Determine the (X, Y) coordinate at the center of the cell enclosing the given text.  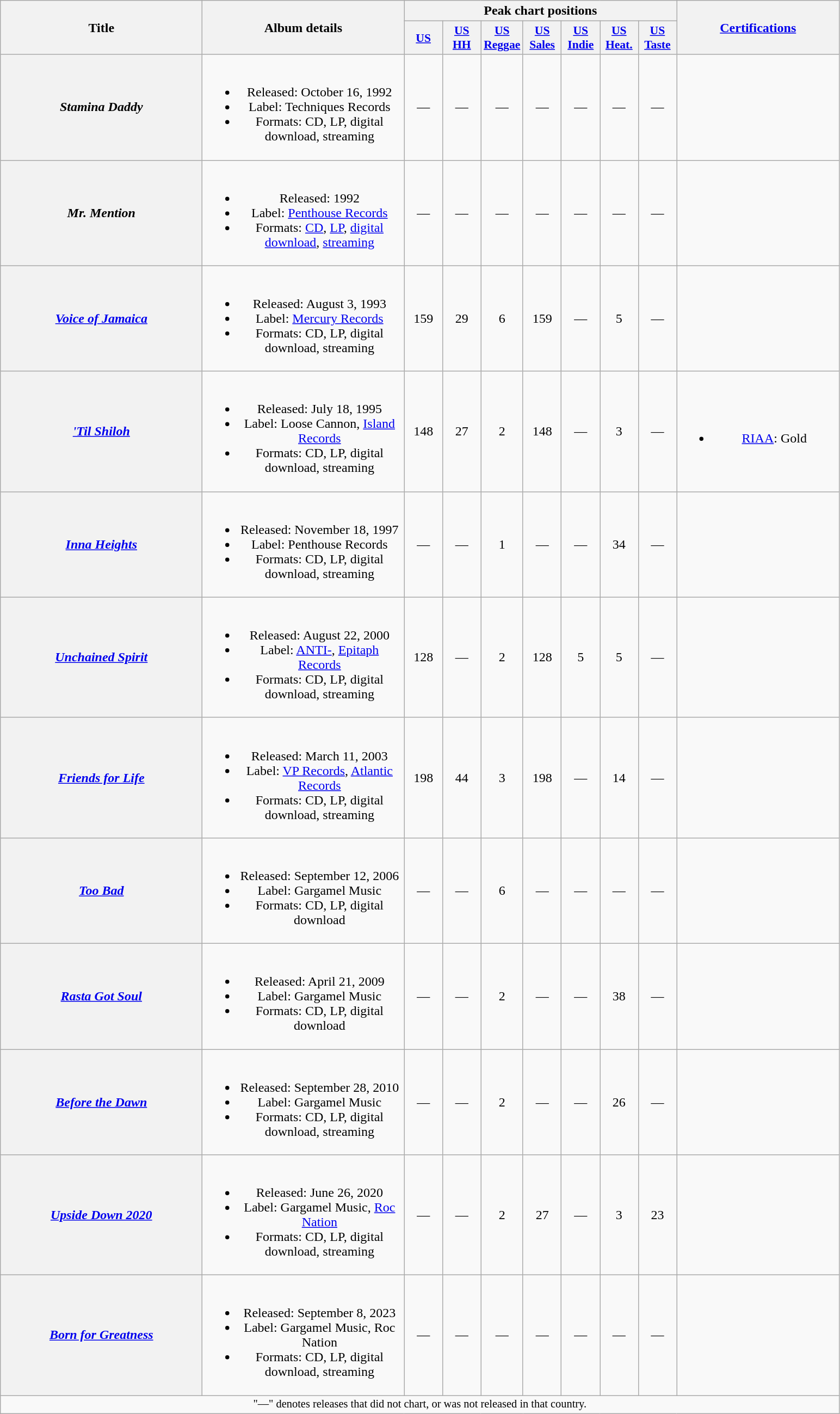
Certifications (758, 27)
Upside Down 2020 (101, 1215)
Friends for Life (101, 777)
RIAA: Gold (758, 431)
Inna Heights (101, 544)
Unchained Spirit (101, 657)
Released: September 12, 2006Label: Gargamel MusicFormats: CD, LP, digital download (304, 890)
US Taste (657, 38)
34 (619, 544)
Before the Dawn (101, 1102)
38 (619, 996)
US Heat. (619, 38)
29 (461, 318)
Voice of Jamaica (101, 318)
Released: 1992Label: Penthouse RecordsFormats: CD, LP, digital download, streaming (304, 213)
14 (619, 777)
Released: March 11, 2003Label: VP Records, Atlantic RecordsFormats: CD, LP, digital download, streaming (304, 777)
Rasta Got Soul (101, 996)
"—" denotes releases that did not chart, or was not released in that country. (420, 1405)
Released: October 16, 1992Label: Techniques RecordsFormats: CD, LP, digital download, streaming (304, 107)
US HH (461, 38)
23 (657, 1215)
US Indie (581, 38)
1 (502, 544)
Title (101, 27)
Mr. Mention (101, 213)
US (423, 38)
US Reggae (502, 38)
Released: July 18, 1995Label: Loose Cannon, Island RecordsFormats: CD, LP, digital download, streaming (304, 431)
'Til Shiloh (101, 431)
Released: April 21, 2009Label: Gargamel MusicFormats: CD, LP, digital download (304, 996)
Too Bad (101, 890)
26 (619, 1102)
Released: August 3, 1993Label: Mercury RecordsFormats: CD, LP, digital download, streaming (304, 318)
44 (461, 777)
Peak chart positions (541, 11)
Released: June 26, 2020Label: Gargamel Music, Roc NationFormats: CD, LP, digital download, streaming (304, 1215)
US Sales (542, 38)
Released: September 28, 2010Label: Gargamel MusicFormats: CD, LP, digital download, streaming (304, 1102)
Released: November 18, 1997Label: Penthouse RecordsFormats: CD, LP, digital download, streaming (304, 544)
Stamina Daddy (101, 107)
Born for Greatness (101, 1336)
Released: September 8, 2023Label: Gargamel Music, Roc NationFormats: CD, LP, digital download, streaming (304, 1336)
Released: August 22, 2000Label: ANTI-, Epitaph RecordsFormats: CD, LP, digital download, streaming (304, 657)
Album details (304, 27)
